Scan for the cell matching the given text and deliver its (X, Y) coordinate at center. 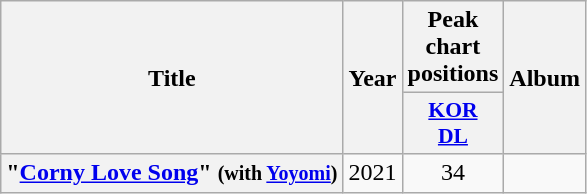
KORDL (453, 124)
Peak chart positions (453, 47)
Title (172, 78)
Album (545, 78)
34 (453, 173)
"Corny Love Song" (with Yoyomi) (172, 173)
Year (372, 78)
2021 (372, 173)
